For the text-containing cell, return its midpoint in [X, Y] coordinate format. 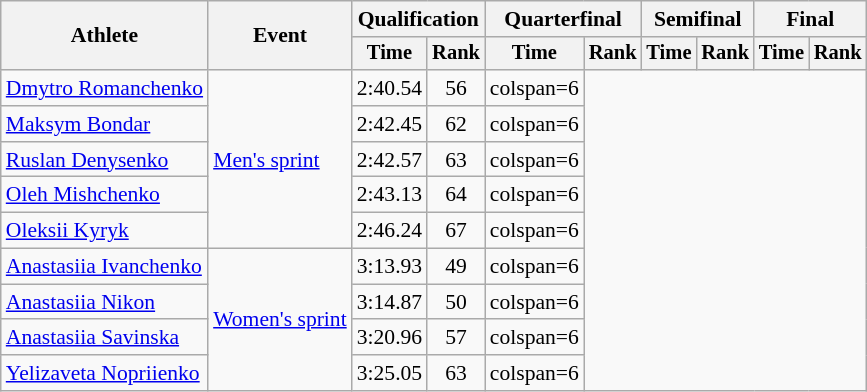
64 [456, 195]
Women's sprint [280, 320]
Athlete [104, 36]
62 [456, 124]
Oleh Mishchenko [104, 195]
Semifinal [697, 19]
Event [280, 36]
67 [456, 231]
Dmytro Romanchenko [104, 88]
Qualification [418, 19]
2:46.24 [390, 231]
2:43.13 [390, 195]
57 [456, 338]
3:14.87 [390, 302]
Quarterfinal [564, 19]
Yelizaveta Nopriienko [104, 373]
49 [456, 267]
50 [456, 302]
56 [456, 88]
Final [810, 19]
Maksym Bondar [104, 124]
Anastasiia Nikon [104, 302]
2:42.57 [390, 160]
2:42.45 [390, 124]
3:20.96 [390, 338]
Anastasiia Savinska [104, 338]
Men's sprint [280, 159]
3:25.05 [390, 373]
Ruslan Denysenko [104, 160]
3:13.93 [390, 267]
2:40.54 [390, 88]
Anastasiia Ivanchenko [104, 267]
Oleksii Kyryk [104, 231]
